Return [X, Y] of the center of cell containing provided text 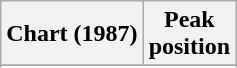
Chart (1987) [72, 34]
Peakposition [189, 34]
